Capture the cell that displays the provided text and extract its (X, Y) central coordinate. 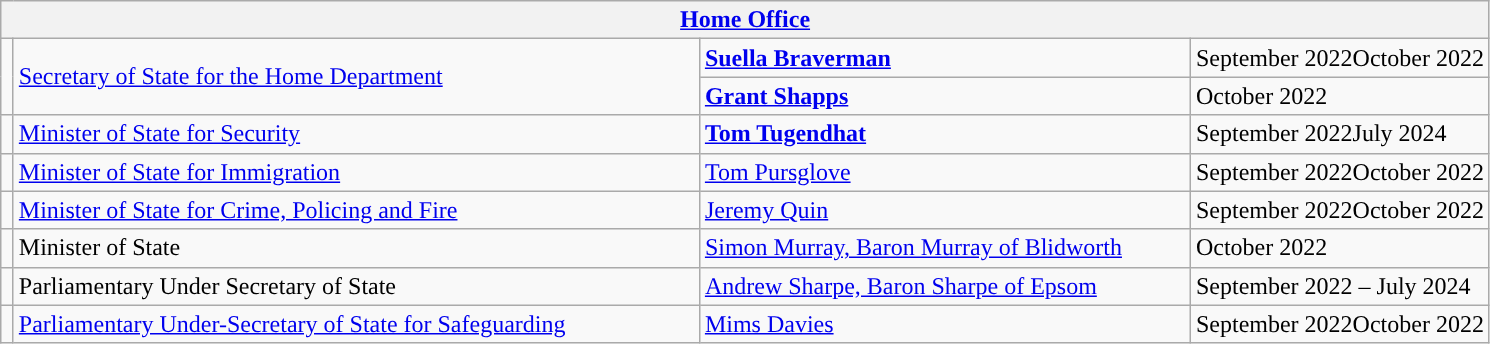
September 2022July 2024 (1340, 134)
Andrew Sharpe, Baron Sharpe of Epsom (944, 286)
Grant Shapps (944, 96)
Simon Murray, Baron Murray of Blidworth (944, 248)
Secretary of State for the Home Department (356, 77)
Mims Davies (944, 324)
Minister of State for Security (356, 134)
Minister of State for Immigration (356, 172)
Tom Tugendhat (944, 134)
Home Office (746, 20)
Minister of State for Crime, Policing and Fire (356, 210)
Suella Braverman (944, 58)
Minister of State (356, 248)
Jeremy Quin (944, 210)
September 2022 – July 2024 (1340, 286)
Parliamentary Under-Secretary of State for Safeguarding (356, 324)
Tom Pursglove (944, 172)
Parliamentary Under Secretary of State (356, 286)
